Detect which cell encompasses the target text, then output its [x, y] center coordinate. 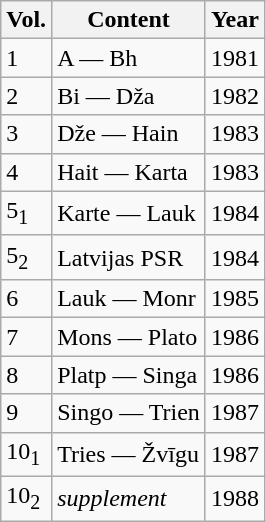
4 [26, 172]
Latvijas PSR [129, 257]
8 [26, 375]
supplement [129, 498]
Vol. [26, 20]
Hait — Karta [129, 172]
101 [26, 454]
9 [26, 413]
Bi — Dža [129, 96]
1985 [234, 299]
1988 [234, 498]
1 [26, 58]
102 [26, 498]
1982 [234, 96]
7 [26, 337]
Year [234, 20]
Lauk — Monr [129, 299]
Singo — Trien [129, 413]
1981 [234, 58]
51 [26, 213]
Platp — Singa [129, 375]
A — Bh [129, 58]
Karte — Lauk [129, 213]
Dže — Hain [129, 134]
52 [26, 257]
Mons — Plato [129, 337]
Content [129, 20]
6 [26, 299]
2 [26, 96]
Tries — Žvīgu [129, 454]
3 [26, 134]
